Return the [X, Y] coordinate for the center point of the cell that contains the specified text.  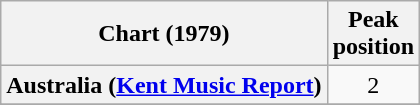
Chart (1979) [164, 34]
2 [373, 85]
Peakposition [373, 34]
Australia (Kent Music Report) [164, 85]
